Identify which cell holds the provided text, then report its [X, Y] central coordinate. 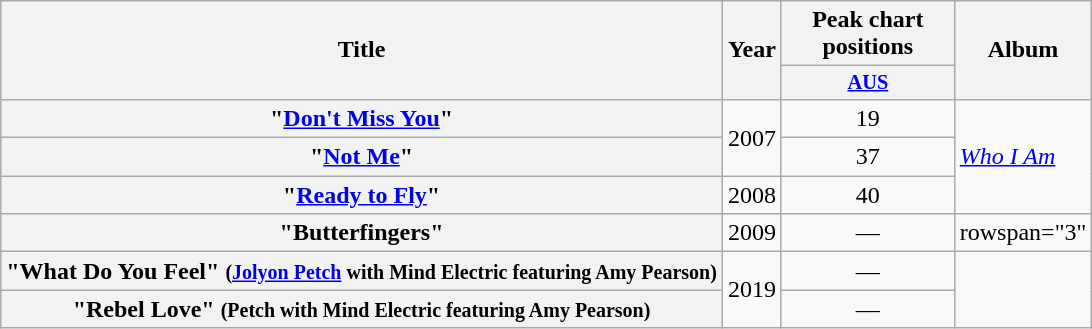
2008 [752, 195]
"Butterfingers" [362, 233]
"Not Me" [362, 157]
"What Do You Feel" (Jolyon Petch with Mind Electric featuring Amy Pearson) [362, 271]
AUS [868, 83]
Year [752, 50]
"Rebel Love" (Petch with Mind Electric featuring Amy Pearson) [362, 309]
"Don't Miss You" [362, 118]
Peak chart positions [868, 34]
40 [868, 195]
19 [868, 118]
"Ready to Fly" [362, 195]
2019 [752, 290]
37 [868, 157]
Title [362, 50]
Album [1023, 50]
2009 [752, 233]
rowspan="3" [1023, 233]
2007 [752, 137]
Who I Am [1023, 156]
